Identify which cell holds the provided text, then report its (x, y) central coordinate. 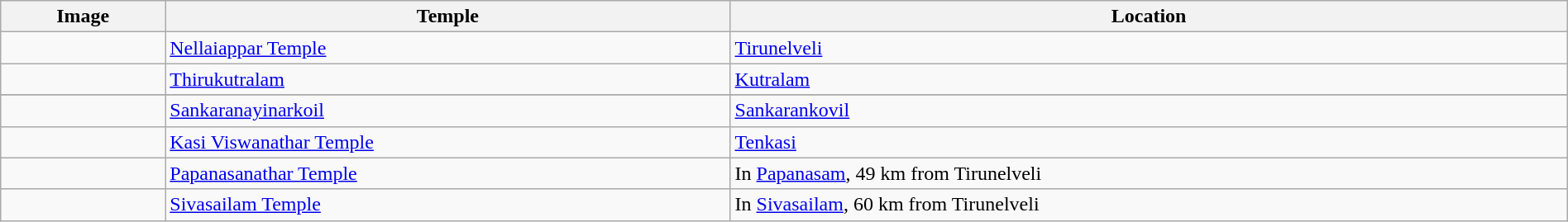
Nellaiappar Temple (448, 48)
Tirunelveli (1149, 48)
Tenkasi (1149, 142)
Sivasailam Temple (448, 205)
Location (1149, 17)
Temple (448, 17)
In Papanasam, 49 km from Tirunelveli (1149, 173)
Image (83, 17)
Kasi Viswanathar Temple (448, 142)
Thirukutralam (448, 79)
Kutralam (1149, 79)
Papanasanathar Temple (448, 173)
In Sivasailam, 60 km from Tirunelveli (1149, 205)
Sankarankovil (1149, 111)
Sankaranayinarkoil (448, 111)
